Pinpoint the cell where the given text exists, returning its (X, Y) midpoint coordinate. 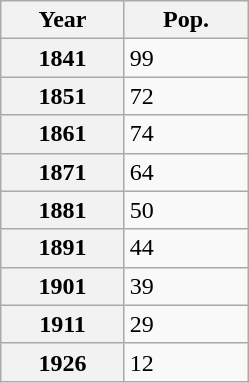
72 (186, 96)
Pop. (186, 20)
99 (186, 58)
39 (186, 286)
1871 (63, 172)
1901 (63, 286)
74 (186, 134)
12 (186, 362)
1881 (63, 210)
44 (186, 248)
1861 (63, 134)
1841 (63, 58)
1911 (63, 324)
1891 (63, 248)
29 (186, 324)
1851 (63, 96)
50 (186, 210)
64 (186, 172)
Year (63, 20)
1926 (63, 362)
